Provide the (X, Y) coordinate of the cell's center where the given text is located.  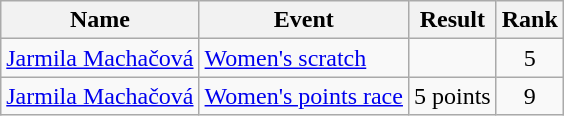
5 points (452, 96)
Result (452, 20)
Rank (530, 20)
Name (100, 20)
Women's scratch (304, 58)
Event (304, 20)
5 (530, 58)
Women's points race (304, 96)
9 (530, 96)
